Extract the [X, Y] coordinate from the center of the cell holding the provided text.  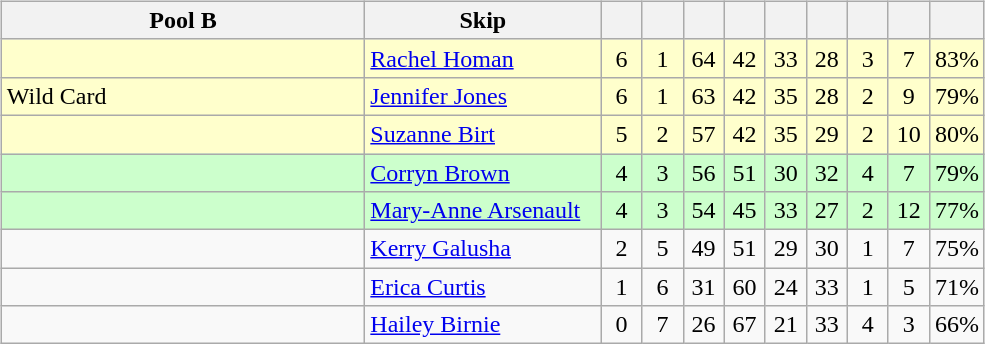
75% [956, 249]
Hailey Birnie [483, 325]
57 [704, 134]
26 [704, 325]
Erica Curtis [483, 287]
Wild Card [183, 96]
Jennifer Jones [483, 96]
64 [704, 58]
67 [744, 325]
45 [744, 211]
9 [908, 96]
66% [956, 325]
10 [908, 134]
Pool B [183, 20]
Suzanne Birt [483, 134]
Rachel Homan [483, 58]
Skip [483, 20]
21 [786, 325]
12 [908, 211]
Corryn Brown [483, 173]
83% [956, 58]
31 [704, 287]
Mary-Anne Arsenault [483, 211]
71% [956, 287]
24 [786, 287]
49 [704, 249]
32 [826, 173]
56 [704, 173]
54 [704, 211]
80% [956, 134]
63 [704, 96]
Kerry Galusha [483, 249]
27 [826, 211]
77% [956, 211]
60 [744, 287]
0 [622, 325]
